Detect which cell encompasses the target text, then output its (X, Y) center coordinate. 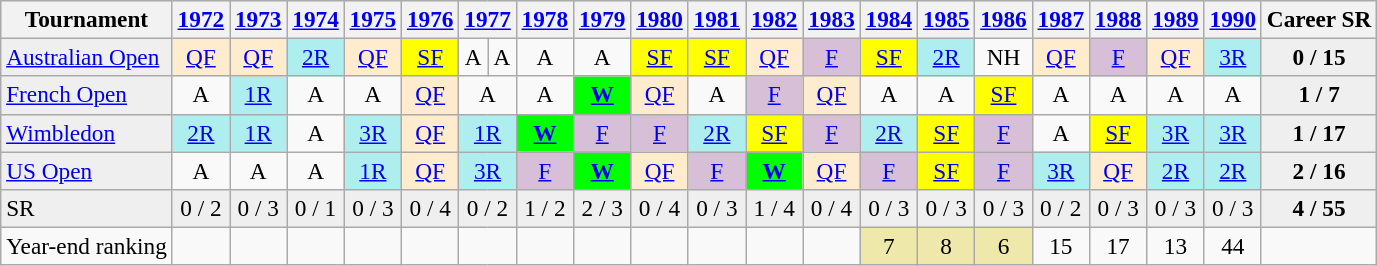
6 (1004, 246)
1987 (1060, 19)
1976 (430, 19)
1977 (488, 19)
13 (1176, 246)
1 / 2 (544, 208)
French Open (86, 95)
1988 (1118, 19)
1 / 4 (774, 208)
1980 (660, 19)
17 (1118, 246)
1981 (716, 19)
15 (1060, 246)
NH (1004, 57)
2 / 3 (602, 208)
7 (888, 246)
4 / 55 (1318, 208)
0 / 15 (1318, 57)
Australian Open (86, 57)
0 / 1 (316, 208)
44 (1232, 246)
Wimbledon (86, 133)
2 / 16 (1318, 170)
1973 (258, 19)
Tournament (86, 19)
1985 (946, 19)
1 / 17 (1318, 133)
1989 (1176, 19)
1975 (372, 19)
1983 (832, 19)
1979 (602, 19)
1986 (1004, 19)
Year-end ranking (86, 246)
1978 (544, 19)
SR (86, 208)
8 (946, 246)
Career SR (1318, 19)
US Open (86, 170)
1984 (888, 19)
1974 (316, 19)
1 / 7 (1318, 95)
1990 (1232, 19)
1982 (774, 19)
1972 (200, 19)
